Find where the given text appears and provide that cell's center as (x, y) coordinate. 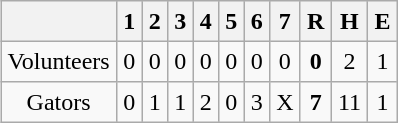
4 (206, 21)
E (383, 21)
11 (350, 102)
Gators (59, 102)
R (316, 21)
Volunteers (59, 61)
5 (231, 21)
6 (257, 21)
X (284, 102)
H (350, 21)
